Detect which cell encompasses the target text, then output its (x, y) center coordinate. 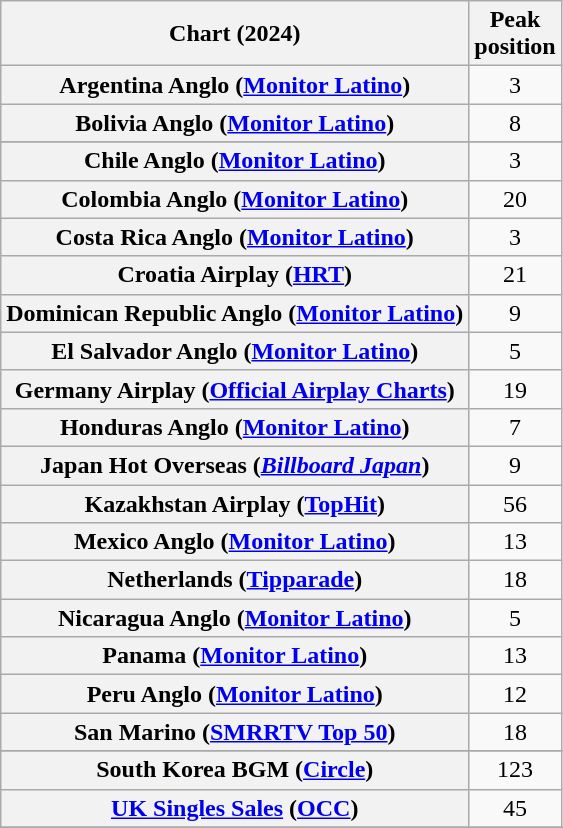
Japan Hot Overseas (Billboard Japan) (235, 465)
Bolivia Anglo (Monitor Latino) (235, 123)
12 (515, 694)
20 (515, 199)
8 (515, 123)
123 (515, 770)
Mexico Anglo (Monitor Latino) (235, 542)
7 (515, 427)
Costa Rica Anglo (Monitor Latino) (235, 237)
UK Singles Sales (OCC) (235, 808)
Colombia Anglo (Monitor Latino) (235, 199)
Chile Anglo (Monitor Latino) (235, 161)
Argentina Anglo (Monitor Latino) (235, 85)
19 (515, 389)
Panama (Monitor Latino) (235, 656)
45 (515, 808)
56 (515, 503)
Dominican Republic Anglo (Monitor Latino) (235, 313)
Germany Airplay (Official Airplay Charts) (235, 389)
21 (515, 275)
Nicaragua Anglo (Monitor Latino) (235, 618)
South Korea BGM (Circle) (235, 770)
Kazakhstan Airplay (TopHit) (235, 503)
Peakposition (515, 34)
Honduras Anglo (Monitor Latino) (235, 427)
San Marino (SMRRTV Top 50) (235, 732)
Chart (2024) (235, 34)
Netherlands (Tipparade) (235, 580)
El Salvador Anglo (Monitor Latino) (235, 351)
Peru Anglo (Monitor Latino) (235, 694)
Croatia Airplay (HRT) (235, 275)
